Return (x, y) of the center of cell containing provided text 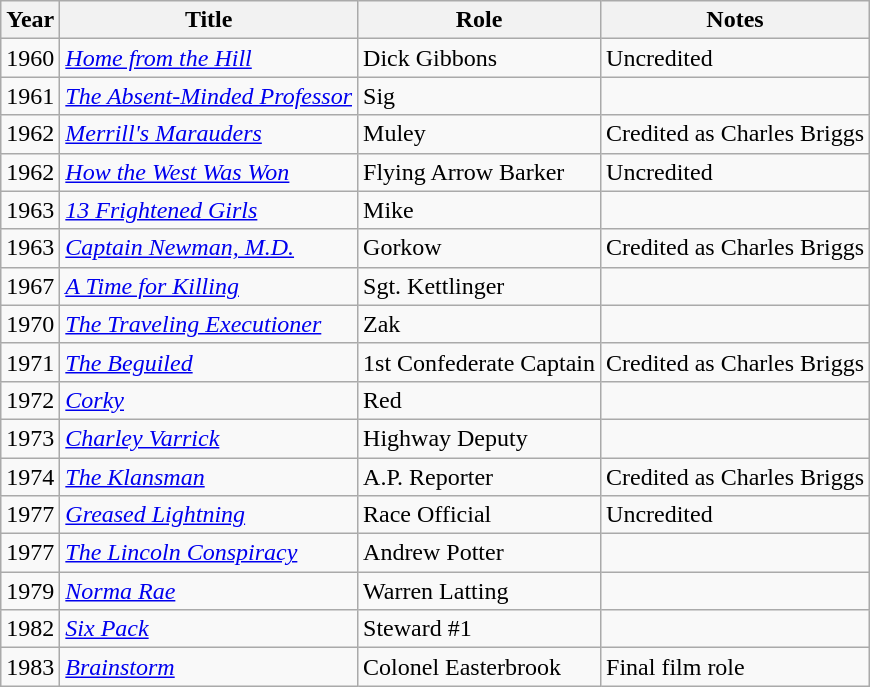
The Klansman (209, 477)
Six Pack (209, 629)
Red (480, 400)
Captain Newman, M.D. (209, 248)
Greased Lightning (209, 515)
Race Official (480, 515)
13 Frightened Girls (209, 210)
The Traveling Executioner (209, 324)
Title (209, 20)
Dick Gibbons (480, 58)
Flying Arrow Barker (480, 172)
Sig (480, 96)
The Beguiled (209, 362)
Corky (209, 400)
1970 (30, 324)
1st Confederate Captain (480, 362)
How the West Was Won (209, 172)
Muley (480, 134)
Merrill's Marauders (209, 134)
1967 (30, 286)
Charley Varrick (209, 438)
Home from the Hill (209, 58)
Brainstorm (209, 667)
Zak (480, 324)
Norma Rae (209, 591)
Final film role (736, 667)
The Lincoln Conspiracy (209, 553)
Steward #1 (480, 629)
1973 (30, 438)
1983 (30, 667)
Highway Deputy (480, 438)
1982 (30, 629)
Gorkow (480, 248)
1961 (30, 96)
Mike (480, 210)
1979 (30, 591)
Year (30, 20)
Warren Latting (480, 591)
1974 (30, 477)
Notes (736, 20)
Colonel Easterbrook (480, 667)
A.P. Reporter (480, 477)
A Time for Killing (209, 286)
The Absent-Minded Professor (209, 96)
1972 (30, 400)
1960 (30, 58)
Role (480, 20)
1971 (30, 362)
Andrew Potter (480, 553)
Sgt. Kettlinger (480, 286)
